Extract the (x, y) coordinate from the center of the cell holding the provided text.  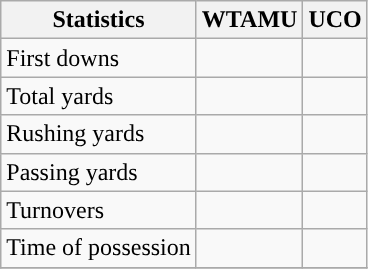
Total yards (99, 96)
Rushing yards (99, 134)
UCO (335, 20)
Turnovers (99, 210)
Time of possession (99, 248)
Passing yards (99, 172)
First downs (99, 58)
Statistics (99, 20)
WTAMU (250, 20)
